Locate the cell with the specified text and output its (X, Y) center coordinate. 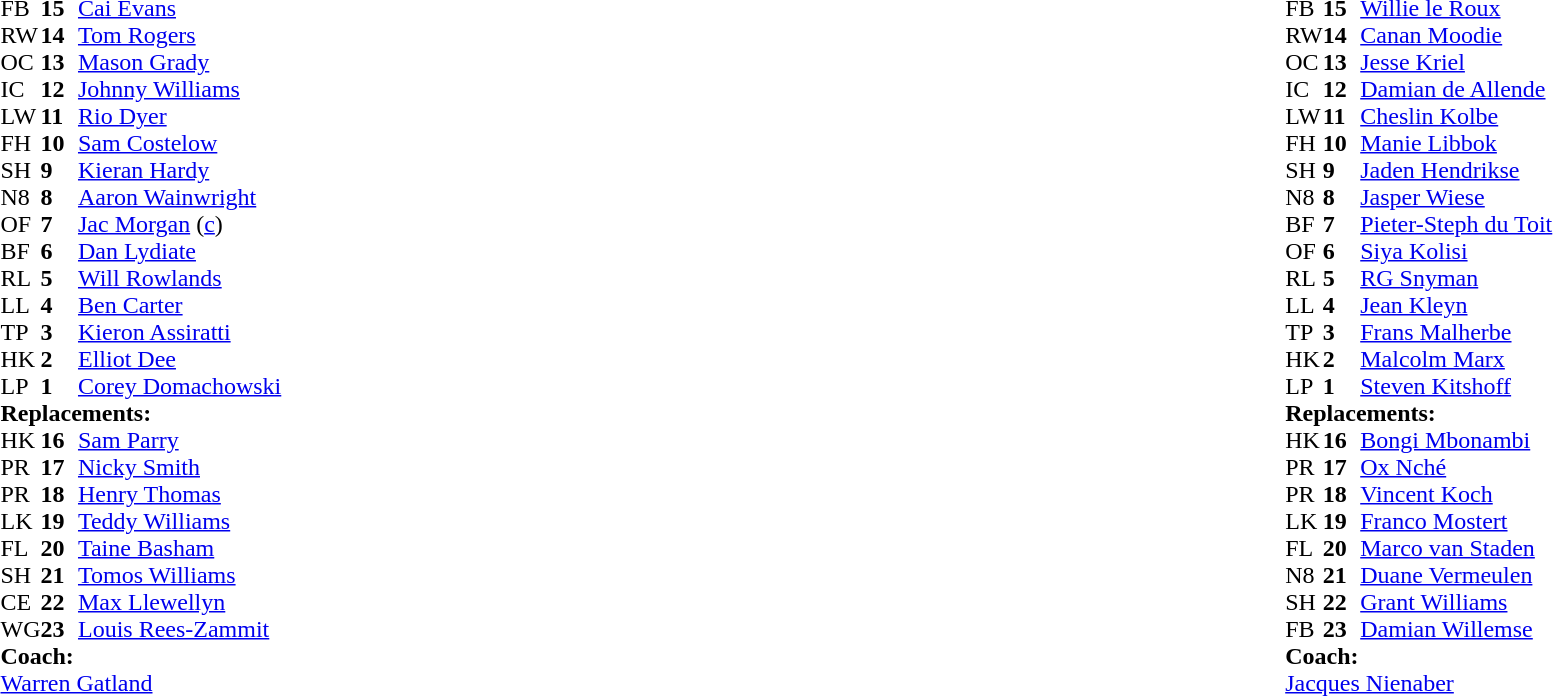
Ox Nché (1456, 468)
Duane Vermeulen (1456, 576)
Henry Thomas (180, 494)
Aaron Wainwright (180, 198)
Jesse Kriel (1456, 62)
Bongi Mbonambi (1456, 440)
Vincent Koch (1456, 494)
Elliot Dee (180, 360)
Pieter-Steph du Toit (1456, 224)
Kieran Hardy (180, 170)
Jac Morgan (c) (180, 224)
Dan Lydiate (180, 252)
Marco van Staden (1456, 548)
Jasper Wiese (1456, 198)
Jean Kleyn (1456, 306)
Tomos Williams (180, 576)
Frans Malherbe (1456, 332)
FB (1304, 630)
Cheslin Kolbe (1456, 116)
Damian Willemse (1456, 630)
Franco Mostert (1456, 522)
Tom Rogers (180, 36)
Kieron Assiratti (180, 332)
Corey Domachowski (180, 386)
Will Rowlands (180, 278)
RG Snyman (1456, 278)
Ben Carter (180, 306)
Jaden Hendrikse (1456, 170)
Louis Rees-Zammit (180, 630)
Steven Kitshoff (1456, 386)
WG (20, 630)
Canan Moodie (1456, 36)
Grant Williams (1456, 602)
Damian de Allende (1456, 90)
Manie Libbok (1456, 144)
Rio Dyer (180, 116)
Sam Costelow (180, 144)
Max Llewellyn (180, 602)
Johnny Williams (180, 90)
CE (20, 602)
Mason Grady (180, 62)
Sam Parry (180, 440)
Siya Kolisi (1456, 252)
Nicky Smith (180, 468)
Teddy Williams (180, 522)
Taine Basham (180, 548)
Malcolm Marx (1456, 360)
